Scan for the cell matching the given text and deliver its [X, Y] coordinate at center. 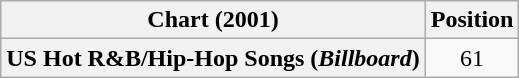
61 [472, 58]
US Hot R&B/Hip-Hop Songs (Billboard) [213, 58]
Position [472, 20]
Chart (2001) [213, 20]
